From the cell containing the given text, extract its center point as (x, y) coordinate. 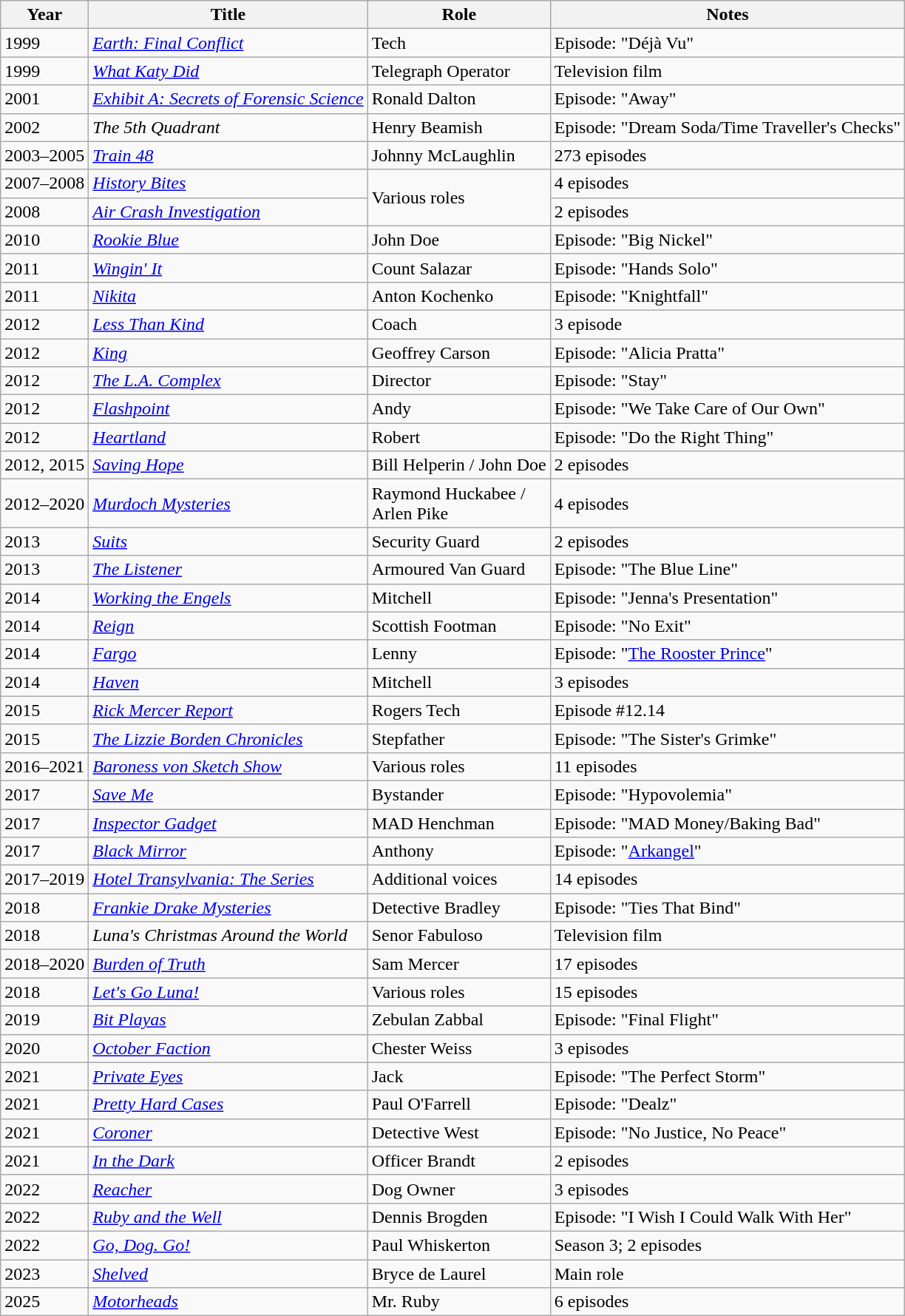
Fargo (228, 654)
Reacher (228, 1189)
Robert (458, 437)
MAD Henchman (458, 823)
Train 48 (228, 155)
The L.A. Complex (228, 381)
2008 (44, 212)
Pretty Hard Cases (228, 1104)
Zebulan Zabbal (458, 1020)
What Katy Did (228, 71)
Episode: "Big Nickel" (728, 240)
Chester Weiss (458, 1048)
Episode: "MAD Money/Baking Bad" (728, 823)
Rogers Tech (458, 710)
Episode: "Final Flight" (728, 1020)
Private Eyes (228, 1076)
Anton Kochenko (458, 296)
Season 3; 2 episodes (728, 1245)
6 episodes (728, 1302)
Episode #12.14 (728, 710)
Anthony (458, 851)
Episode: "The Blue Line" (728, 570)
Stepfather (458, 738)
2007–2008 (44, 183)
Dog Owner (458, 1189)
14 episodes (728, 880)
Episode: "No Exit" (728, 626)
Saving Hope (228, 465)
Officer Brandt (458, 1161)
Bryce de Laurel (458, 1273)
Notes (728, 15)
2025 (44, 1302)
Haven (228, 682)
Episode: "Do the Right Thing" (728, 437)
Geoffrey Carson (458, 353)
Ronald Dalton (458, 99)
Hotel Transylvania: The Series (228, 880)
Baroness von Sketch Show (228, 766)
King (228, 353)
Air Crash Investigation (228, 212)
Sam Mercer (458, 964)
The 5th Quadrant (228, 127)
11 episodes (728, 766)
Episode: "The Perfect Storm" (728, 1076)
Episode: "Hypovolemia" (728, 794)
The Lizzie Borden Chronicles (228, 738)
Episode: "No Justice, No Peace" (728, 1133)
Episode: "The Sister's Grimke" (728, 738)
John Doe (458, 240)
Burden of Truth (228, 964)
Lenny (458, 654)
Coroner (228, 1133)
Earth: Final Conflict (228, 43)
2019 (44, 1020)
Detective Bradley (458, 908)
Nikita (228, 296)
Suits (228, 541)
Black Mirror (228, 851)
Johnny McLaughlin (458, 155)
Reign (228, 626)
Title (228, 15)
Motorheads (228, 1302)
Telegraph Operator (458, 71)
Year (44, 15)
October Faction (228, 1048)
17 episodes (728, 964)
Episode: "Ties That Bind" (728, 908)
Senor Fabuloso (458, 936)
Episode: "The Rooster Prince" (728, 654)
Rookie Blue (228, 240)
Episode: "We Take Care of Our Own" (728, 409)
Main role (728, 1273)
Flashpoint (228, 409)
Role (458, 15)
Bit Playas (228, 1020)
Tech (458, 43)
Working the Engels (228, 598)
2023 (44, 1273)
In the Dark (228, 1161)
Frankie Drake Mysteries (228, 908)
Director (458, 381)
Go, Dog. Go! (228, 1245)
2016–2021 (44, 766)
Wingin' It (228, 268)
Episode: "Arkangel" (728, 851)
Andy (458, 409)
Detective West (458, 1133)
Jack (458, 1076)
History Bites (228, 183)
Shelved (228, 1273)
Let's Go Luna! (228, 992)
Henry Beamish (458, 127)
Dennis Brogden (458, 1217)
2010 (44, 240)
Inspector Gadget (228, 823)
Episode: "Alicia Pratta" (728, 353)
2001 (44, 99)
2012, 2015 (44, 465)
Additional voices (458, 880)
Raymond Huckabee /Arlen Pike (458, 503)
2020 (44, 1048)
Murdoch Mysteries (228, 503)
Paul Whiskerton (458, 1245)
2002 (44, 127)
Count Salazar (458, 268)
Exhibit A: Secrets of Forensic Science (228, 99)
Episode: "Away" (728, 99)
Episode: "Knightfall" (728, 296)
Luna's Christmas Around the World (228, 936)
Bystander (458, 794)
273 episodes (728, 155)
Episode: "Dream Soda/Time Traveller's Checks" (728, 127)
Paul O'Farrell (458, 1104)
Episode: "Jenna's Presentation" (728, 598)
Rick Mercer Report (228, 710)
Save Me (228, 794)
Ruby and the Well (228, 1217)
Episode: "Déjà Vu" (728, 43)
2018–2020 (44, 964)
Security Guard (458, 541)
2017–2019 (44, 880)
Scottish Footman (458, 626)
Episode: "Dealz" (728, 1104)
Bill Helperin / John Doe (458, 465)
Episode: "Hands Solo" (728, 268)
Heartland (228, 437)
15 episodes (728, 992)
2012–2020 (44, 503)
Less Than Kind (228, 324)
Armoured Van Guard (458, 570)
2003–2005 (44, 155)
3 episode (728, 324)
The Listener (228, 570)
Mr. Ruby (458, 1302)
Coach (458, 324)
Episode: "Stay" (728, 381)
Episode: "I Wish I Could Walk With Her" (728, 1217)
